Return [x, y] of the center of cell containing provided text 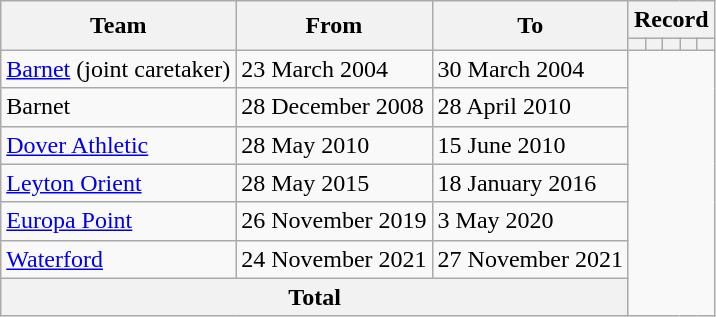
Europa Point [118, 221]
Record [671, 20]
23 March 2004 [334, 69]
28 May 2010 [334, 145]
28 April 2010 [530, 107]
Waterford [118, 259]
26 November 2019 [334, 221]
Team [118, 26]
15 June 2010 [530, 145]
Total [315, 297]
18 January 2016 [530, 183]
Leyton Orient [118, 183]
To [530, 26]
30 March 2004 [530, 69]
Barnet (joint caretaker) [118, 69]
Dover Athletic [118, 145]
From [334, 26]
28 December 2008 [334, 107]
27 November 2021 [530, 259]
3 May 2020 [530, 221]
28 May 2015 [334, 183]
24 November 2021 [334, 259]
Barnet [118, 107]
